Identify which cell holds the provided text, then report its [X, Y] central coordinate. 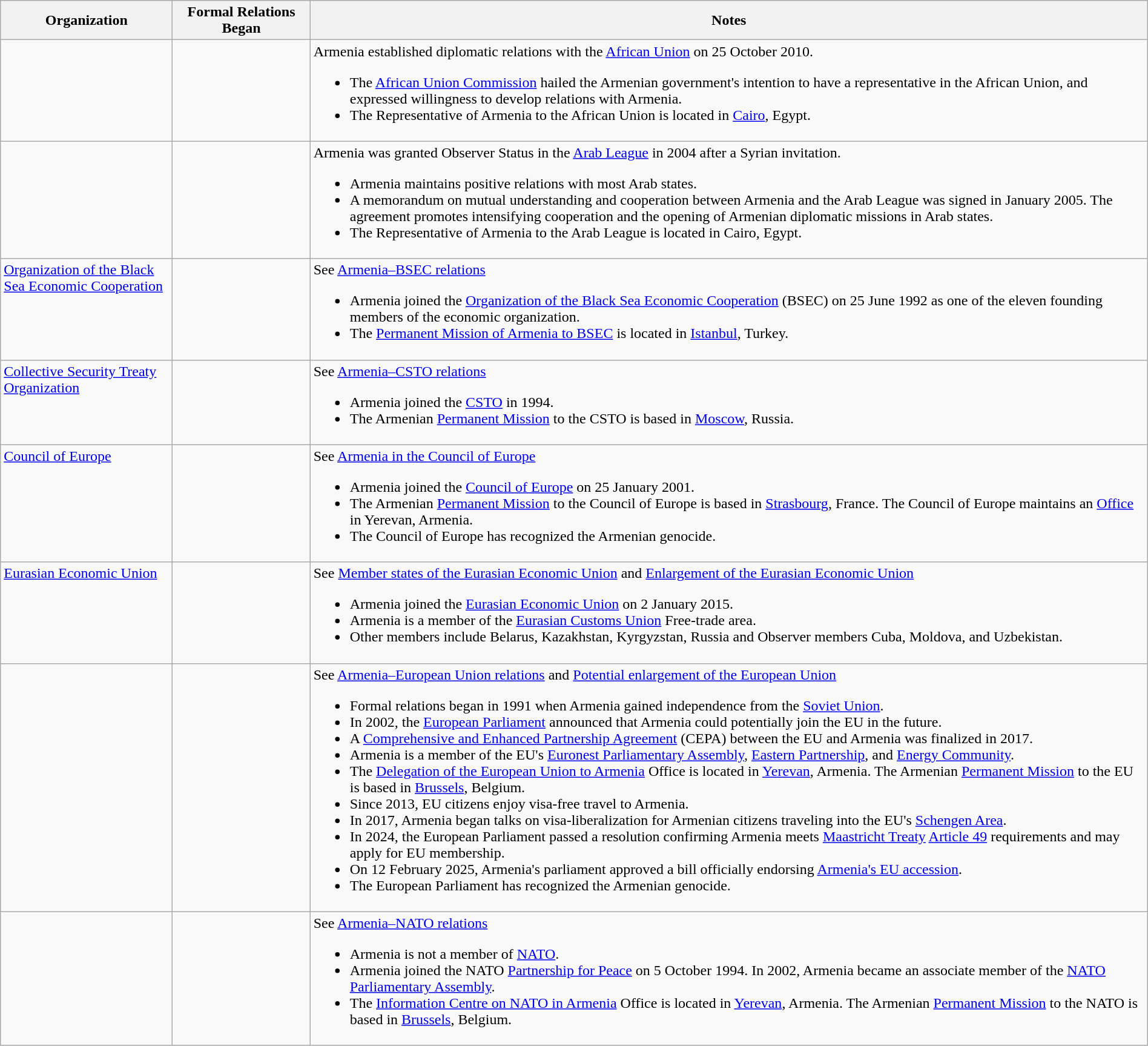
Collective Security Treaty Organization [87, 402]
Eurasian Economic Union [87, 613]
Organization [87, 21]
Notes [729, 21]
Organization of the Black Sea Economic Cooperation [87, 309]
Council of Europe [87, 503]
Formal Relations Began [241, 21]
See Armenia–CSTO relationsArmenia joined the CSTO in 1994.The Armenian Permanent Mission to the CSTO is based in Moscow, Russia. [729, 402]
